Find where the given text appears and provide that cell's center as (X, Y) coordinate. 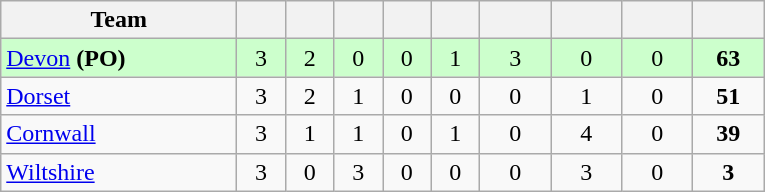
Dorset (119, 96)
Cornwall (119, 134)
Team (119, 20)
39 (728, 134)
Devon (PO) (119, 58)
Wiltshire (119, 172)
63 (728, 58)
4 (586, 134)
51 (728, 96)
